Extract the [X, Y] coordinate from the center of the cell holding the provided text.  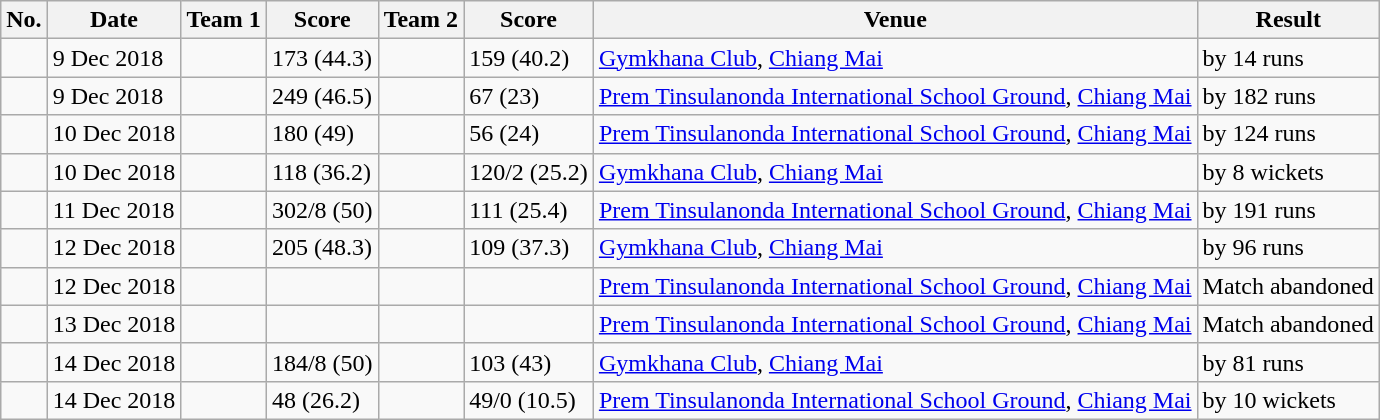
Date [114, 20]
13 Dec 2018 [114, 324]
Team 2 [421, 20]
48 (26.2) [322, 400]
by 8 wickets [1288, 172]
by 191 runs [1288, 210]
56 (24) [529, 134]
by 124 runs [1288, 134]
by 10 wickets [1288, 400]
by 182 runs [1288, 96]
Result [1288, 20]
No. [24, 20]
49/0 (10.5) [529, 400]
Team 1 [224, 20]
302/8 (50) [322, 210]
111 (25.4) [529, 210]
159 (40.2) [529, 58]
11 Dec 2018 [114, 210]
by 81 runs [1288, 362]
109 (37.3) [529, 248]
by 96 runs [1288, 248]
67 (23) [529, 96]
118 (36.2) [322, 172]
205 (48.3) [322, 248]
184/8 (50) [322, 362]
180 (49) [322, 134]
by 14 runs [1288, 58]
103 (43) [529, 362]
173 (44.3) [322, 58]
Venue [895, 20]
120/2 (25.2) [529, 172]
249 (46.5) [322, 96]
